Identify which cell holds the provided text, then report its [x, y] central coordinate. 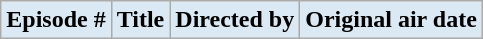
Original air date [392, 20]
Directed by [235, 20]
Episode # [56, 20]
Title [140, 20]
